Return the [X, Y] coordinate for the center point of the cell that contains the specified text.  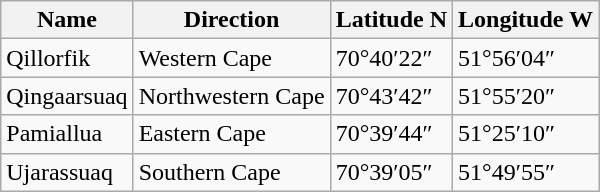
Longitude W [526, 20]
Ujarassuaq [67, 172]
51°56′04″ [526, 58]
Qillorfik [67, 58]
Qingaarsuaq [67, 96]
51°25′10″ [526, 134]
70°40′22″ [391, 58]
Name [67, 20]
70°39′05″ [391, 172]
Latitude N [391, 20]
Eastern Cape [232, 134]
Pamiallua [67, 134]
Southern Cape [232, 172]
51°49′55″ [526, 172]
70°43′42″ [391, 96]
Western Cape [232, 58]
70°39′44″ [391, 134]
Direction [232, 20]
51°55′20″ [526, 96]
Northwestern Cape [232, 96]
